Pinpoint the cell where the given text exists, returning its [X, Y] midpoint coordinate. 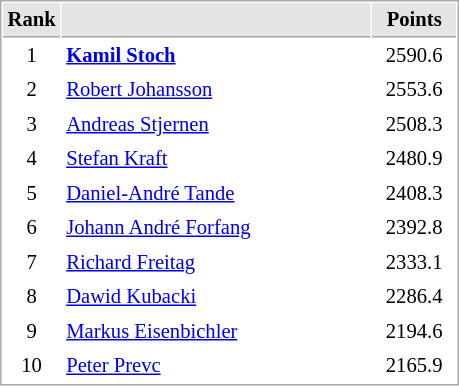
2165.9 [414, 366]
7 [32, 262]
10 [32, 366]
5 [32, 194]
Markus Eisenbichler [216, 332]
8 [32, 296]
2392.8 [414, 228]
9 [32, 332]
Robert Johansson [216, 90]
Johann André Forfang [216, 228]
Stefan Kraft [216, 158]
2508.3 [414, 124]
6 [32, 228]
2 [32, 90]
Peter Prevc [216, 366]
Dawid Kubacki [216, 296]
Richard Freitag [216, 262]
1 [32, 56]
Daniel-André Tande [216, 194]
2590.6 [414, 56]
2553.6 [414, 90]
2333.1 [414, 262]
Kamil Stoch [216, 56]
Rank [32, 20]
Points [414, 20]
4 [32, 158]
3 [32, 124]
2480.9 [414, 158]
2194.6 [414, 332]
Andreas Stjernen [216, 124]
2286.4 [414, 296]
2408.3 [414, 194]
